Capture the cell that displays the provided text and extract its (X, Y) central coordinate. 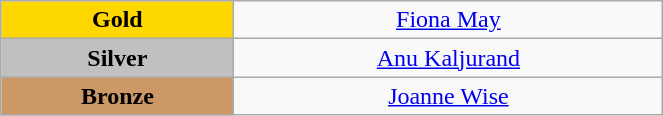
Fiona May (448, 20)
Bronze (118, 96)
Silver (118, 58)
Joanne Wise (448, 96)
Gold (118, 20)
Anu Kaljurand (448, 58)
